Output the (X, Y) coordinate of the center of the cell containing the given text.  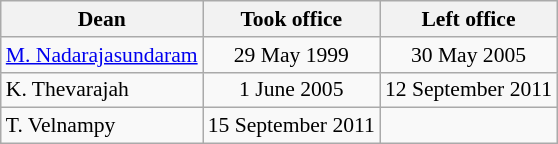
1 June 2005 (292, 90)
K. Thevarajah (102, 90)
M. Nadarajasundaram (102, 55)
Left office (468, 19)
30 May 2005 (468, 55)
12 September 2011 (468, 90)
Dean (102, 19)
29 May 1999 (292, 55)
T. Velnampy (102, 126)
15 September 2011 (292, 126)
Took office (292, 19)
